Determine the [X, Y] coordinate at the center of the cell enclosing the given text.  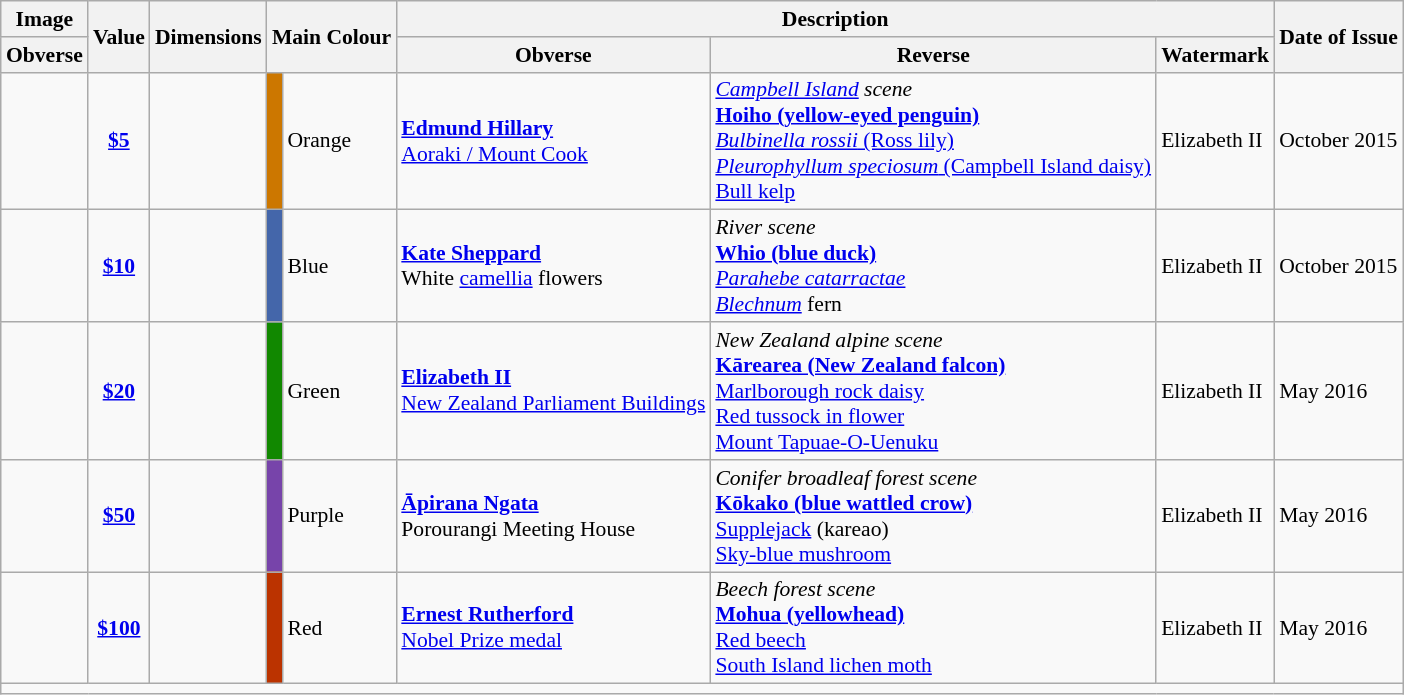
New Zealand alpine scene Kārearea (New Zealand falcon) Marlborough rock daisy Red tussock in flower Mount Tapuae-O-Uenuku [933, 391]
Dimensions [208, 36]
Date of Issue [1338, 36]
Elizabeth II New Zealand Parliament Buildings [553, 391]
Edmund Hillary Aoraki / Mount Cook [553, 141]
River scene Whio (blue duck) Parahebe catarractae Blechnum fern [933, 266]
Image [44, 19]
Campbell Island scene Hoiho (yellow-eyed penguin) Bulbinella rossii (Ross lily) Pleurophyllum speciosum (Campbell Island daisy) Bull kelp [933, 141]
Āpirana Ngata Porourangi Meeting House [553, 515]
Watermark [1215, 54]
$20 [119, 391]
Red [339, 628]
Ernest Rutherford Nobel Prize medal [553, 628]
$5 [119, 141]
Green [339, 391]
Value [119, 36]
Description [835, 19]
Orange [339, 141]
Main Colour [332, 36]
Conifer broadleaf forest scene Kōkako (blue wattled crow) Supplejack (kareao) Sky-blue mushroom [933, 515]
Purple [339, 515]
Kate Sheppard White camellia flowers [553, 266]
Beech forest scene Mohua (yellowhead) Red beech South Island lichen moth [933, 628]
$50 [119, 515]
$100 [119, 628]
Blue [339, 266]
Reverse [933, 54]
$10 [119, 266]
